Provide the (x, y) coordinate of the cell's center where the given text is located.  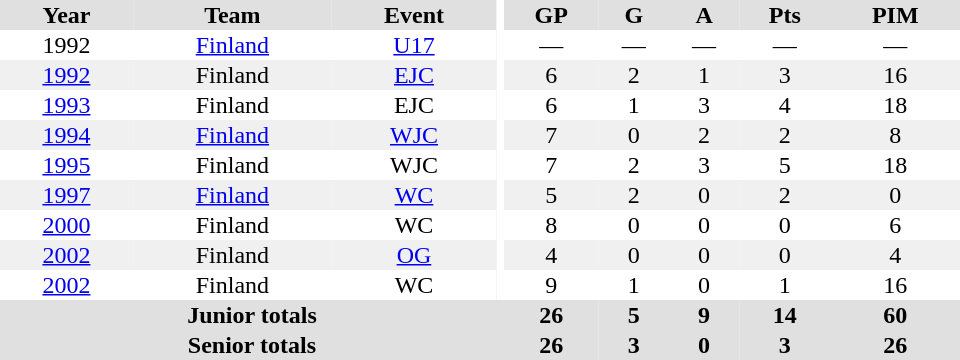
1994 (66, 135)
G (634, 15)
Event (414, 15)
14 (784, 315)
GP (552, 15)
Pts (784, 15)
Junior totals (252, 315)
Senior totals (252, 345)
PIM (895, 15)
1993 (66, 105)
2000 (66, 225)
A (704, 15)
U17 (414, 45)
OG (414, 255)
1997 (66, 195)
Year (66, 15)
60 (895, 315)
Team (232, 15)
1995 (66, 165)
